Search for the cell housing the specified text and yield its [x, y] center coordinate. 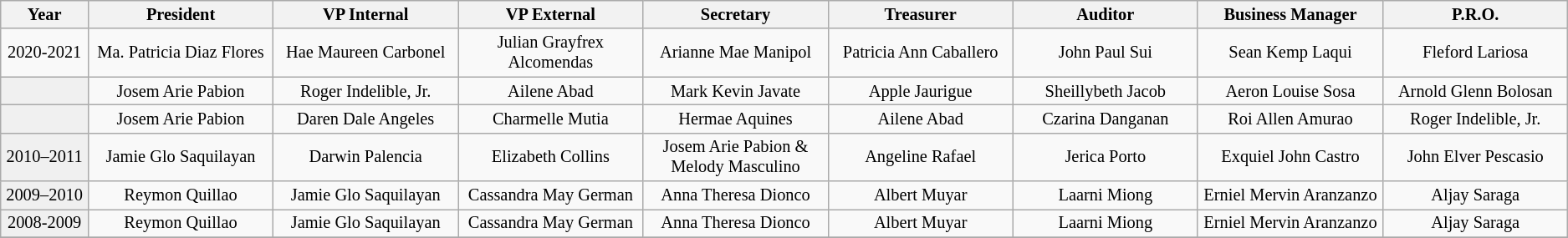
Mark Kevin Javate [736, 91]
Business Manager [1290, 14]
Apple Jaurigue [920, 91]
Julian Grayfrex Alcomendas [550, 53]
Arnold Glenn Bolosan [1475, 91]
Hae Maureen Carbonel [366, 53]
Elizabeth Collins [550, 157]
Aeron Louise Sosa [1290, 91]
Patricia Ann Caballero [920, 53]
President [181, 14]
Roi Allen Amurao [1290, 119]
Josem Arie Pabion & Melody Masculino [736, 157]
2020-2021 [45, 53]
Arianne Mae Manipol [736, 53]
Fleford Lariosa [1475, 53]
2008-2009 [45, 223]
John Elver Pescasio [1475, 157]
Darwin Palencia [366, 157]
2009–2010 [45, 195]
Jerica Porto [1106, 157]
Hermae Aquines [736, 119]
Charmelle Mutia [550, 119]
Ma. Patricia Diaz Flores [181, 53]
Angeline Rafael [920, 157]
Treasurer [920, 14]
VP External [550, 14]
Daren Dale Angeles [366, 119]
VP Internal [366, 14]
2010–2011 [45, 157]
Czarina Danganan [1106, 119]
P.R.O. [1475, 14]
Exquiel John Castro [1290, 157]
Sean Kemp Laqui [1290, 53]
Sheillybeth Jacob [1106, 91]
John Paul Sui [1106, 53]
Secretary [736, 14]
Year [45, 14]
Auditor [1106, 14]
